Determine the [x, y] coordinate at the center of the cell enclosing the given text.  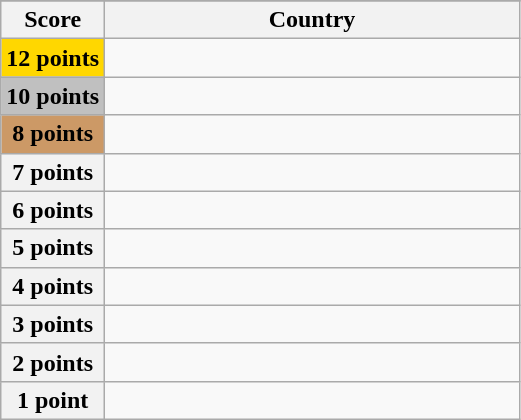
8 points [53, 134]
5 points [53, 248]
Score [53, 20]
Country [312, 20]
7 points [53, 172]
2 points [53, 362]
6 points [53, 210]
1 point [53, 400]
12 points [53, 58]
10 points [53, 96]
4 points [53, 286]
3 points [53, 324]
